Provide the (X, Y) coordinate of the cell's center where the given text is located.  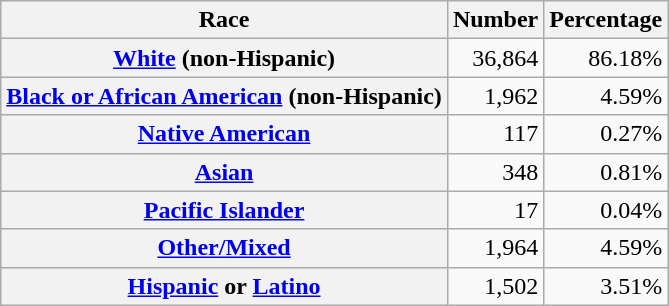
117 (495, 134)
Hispanic or Latino (224, 286)
Other/Mixed (224, 248)
1,502 (495, 286)
0.27% (606, 134)
0.81% (606, 172)
1,962 (495, 96)
348 (495, 172)
0.04% (606, 210)
36,864 (495, 58)
1,964 (495, 248)
3.51% (606, 286)
Native American (224, 134)
White (non-Hispanic) (224, 58)
Black or African American (non-Hispanic) (224, 96)
Asian (224, 172)
Percentage (606, 20)
Pacific Islander (224, 210)
Race (224, 20)
17 (495, 210)
Number (495, 20)
86.18% (606, 58)
